Return the [x, y] coordinate for the center point of the cell that contains the specified text.  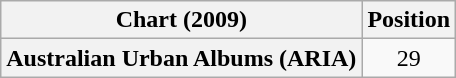
29 [409, 58]
Australian Urban Albums (ARIA) [182, 58]
Chart (2009) [182, 20]
Position [409, 20]
